Extract the (X, Y) coordinate from the center of the cell holding the provided text.  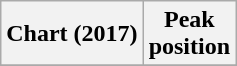
Chart (2017) (72, 34)
Peakposition (189, 34)
